Extract the [X, Y] coordinate from the center of the cell holding the provided text.  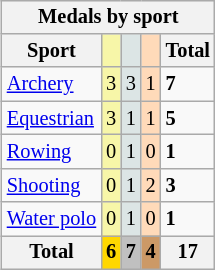
5 [188, 118]
2 [151, 185]
Sport [52, 51]
Shooting [52, 185]
17 [188, 253]
6 [111, 253]
Archery [52, 84]
Equestrian [52, 118]
Medals by sport [108, 17]
Water polo [52, 219]
4 [151, 253]
Rowing [52, 152]
